Pinpoint the cell where the given text exists, returning its [x, y] midpoint coordinate. 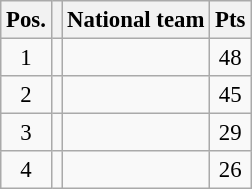
3 [26, 133]
Pts [230, 20]
26 [230, 170]
1 [26, 58]
2 [26, 95]
45 [230, 95]
29 [230, 133]
4 [26, 170]
48 [230, 58]
National team [136, 20]
Pos. [26, 20]
